Detect which cell encompasses the target text, then output its (X, Y) center coordinate. 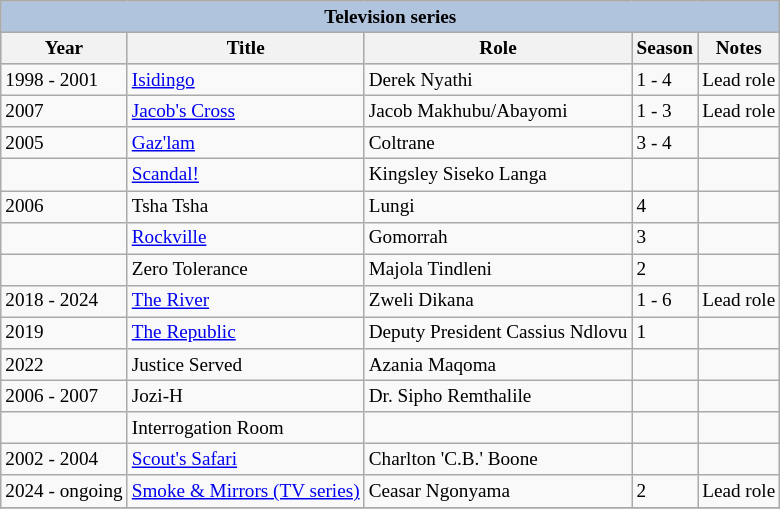
2007 (64, 111)
Coltrane (498, 143)
Jozi-H (246, 396)
Jacob's Cross (246, 111)
The Republic (246, 333)
Title (246, 48)
2005 (64, 143)
2024 - ongoing (64, 491)
Rockville (246, 238)
Gaz'lam (246, 143)
Justice Served (246, 365)
4 (665, 206)
Jacob Makhubu/Abayomi (498, 111)
Television series (390, 17)
Charlton 'C.B.' Boone (498, 460)
Zero Tolerance (246, 270)
Smoke & Mirrors (TV series) (246, 491)
2002 - 2004 (64, 460)
Zweli Dikana (498, 301)
1 - 3 (665, 111)
Scout's Safari (246, 460)
Kingsley Siseko Langa (498, 175)
3 (665, 238)
Isidingo (246, 80)
2019 (64, 333)
Scandal! (246, 175)
Year (64, 48)
1 - 6 (665, 301)
1 (665, 333)
2006 - 2007 (64, 396)
Lungi (498, 206)
Majola Tindleni (498, 270)
1998 - 2001 (64, 80)
Deputy President Cassius Ndlovu (498, 333)
Notes (739, 48)
2006 (64, 206)
The River (246, 301)
Azania Maqoma (498, 365)
Season (665, 48)
Interrogation Room (246, 428)
1 - 4 (665, 80)
3 - 4 (665, 143)
Gomorrah (498, 238)
2018 - 2024 (64, 301)
Role (498, 48)
Dr. Sipho Remthalile (498, 396)
Tsha Tsha (246, 206)
2022 (64, 365)
Derek Nyathi (498, 80)
Ceasar Ngonyama (498, 491)
